Locate the cell with the specified text and output its [X, Y] center coordinate. 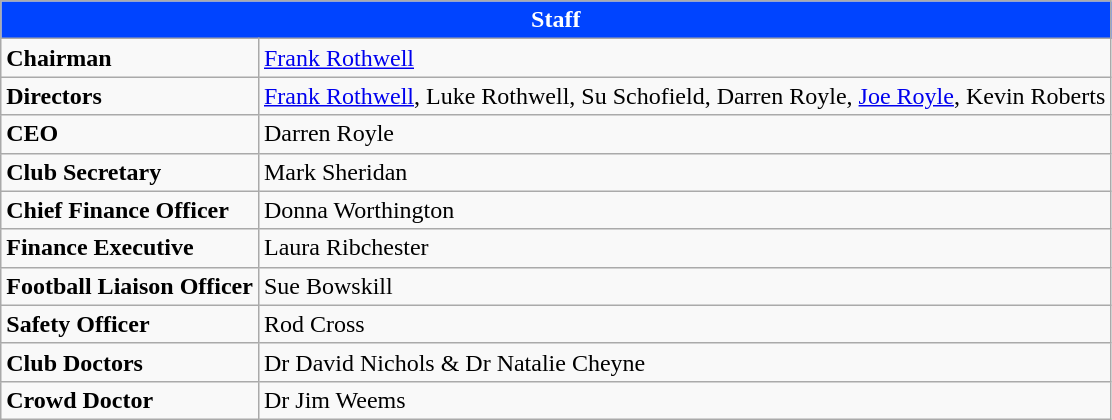
Directors [130, 96]
Rod Cross [684, 324]
CEO [130, 134]
Dr David Nichols & Dr Natalie Cheyne [684, 362]
Frank Rothwell, Luke Rothwell, Su Schofield, Darren Royle, Joe Royle, Kevin Roberts [684, 96]
Finance Executive [130, 248]
Frank Rothwell [684, 58]
Sue Bowskill [684, 286]
Dr Jim Weems [684, 400]
Club Doctors [130, 362]
Football Liaison Officer [130, 286]
Crowd Doctor [130, 400]
Mark Sheridan [684, 172]
Laura Ribchester [684, 248]
Darren Royle [684, 134]
Chief Finance Officer [130, 210]
Safety Officer [130, 324]
Chairman [130, 58]
Donna Worthington [684, 210]
Staff [556, 20]
Club Secretary [130, 172]
